Determine the (X, Y) coordinate at the center of the cell enclosing the given text.  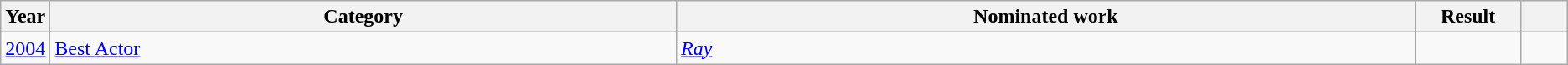
2004 (25, 48)
Result (1467, 17)
Category (364, 17)
Year (25, 17)
Nominated work (1046, 17)
Ray (1046, 48)
Best Actor (364, 48)
